Extract the (x, y) coordinate from the center of the cell holding the provided text.  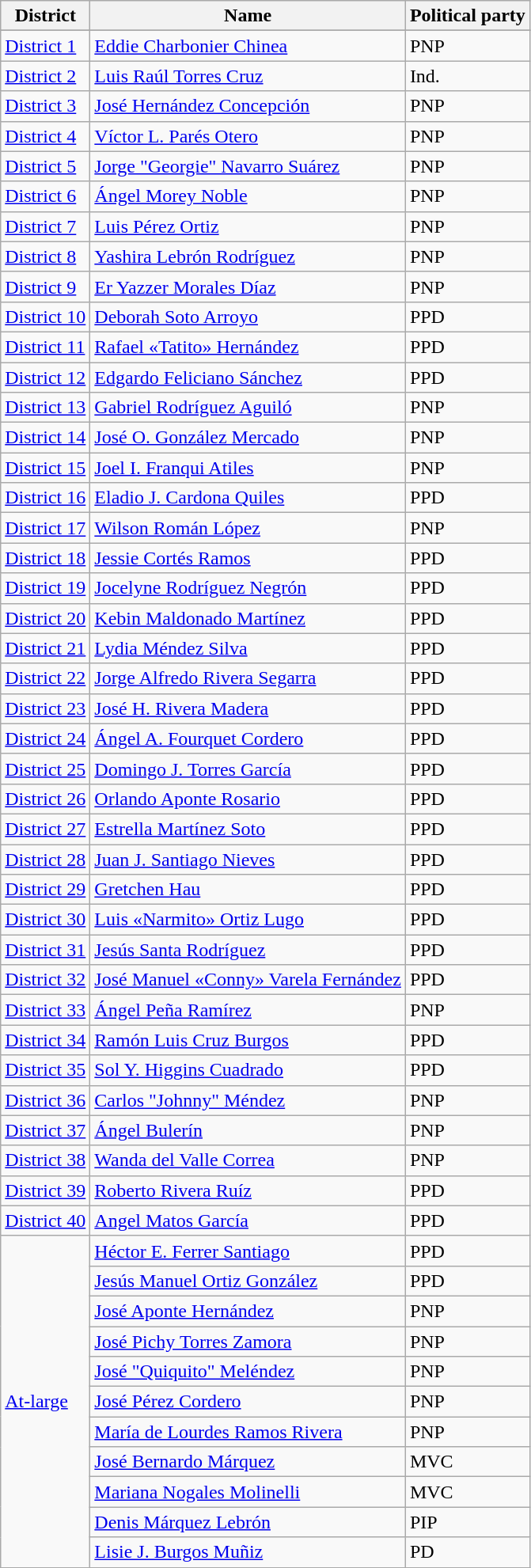
Kebin Maldonado Martínez (248, 618)
José Hernández Concepción (248, 106)
José Pichy Torres Zamora (248, 1342)
District 25 (46, 769)
Luis Raúl Torres Cruz (248, 76)
Eladio J. Cardona Quiles (248, 498)
District 37 (46, 1130)
District 29 (46, 890)
District 5 (46, 166)
Wanda del Valle Correa (248, 1160)
Angel Matos García (248, 1221)
District 30 (46, 920)
District 18 (46, 558)
Yashira Lebrón Rodríguez (248, 256)
District 22 (46, 678)
Joel I. Franqui Atiles (248, 468)
Wilson Román López (248, 528)
District 32 (46, 980)
José O. González Mercado (248, 438)
District 28 (46, 859)
Ángel Peña Ramírez (248, 1010)
Jesús Manuel Ortiz González (248, 1281)
Héctor E. Ferrer Santiago (248, 1251)
District 34 (46, 1040)
José H. Rivera Madera (248, 708)
Luis Pérez Ortiz (248, 226)
District 8 (46, 256)
María de Lourdes Ramos Rivera (248, 1432)
Lydia Méndez Silva (248, 648)
Ramón Luis Cruz Burgos (248, 1040)
District 16 (46, 498)
José Manuel «Conny» Varela Fernández (248, 980)
Orlando Aponte Rosario (248, 799)
Denis Márquez Lebrón (248, 1522)
District 2 (46, 76)
Roberto Rivera Ruíz (248, 1190)
District 4 (46, 136)
District 11 (46, 347)
District 21 (46, 648)
Gabriel Rodríguez Aguiló (248, 408)
District 39 (46, 1190)
District 6 (46, 196)
District 27 (46, 829)
Eddie Charbonier Chinea (248, 46)
Carlos "Johnny" Méndez (248, 1100)
At-large (46, 1401)
District 1 (46, 46)
José Pérez Cordero (248, 1402)
Estrella Martínez Soto (248, 829)
District 9 (46, 287)
District 24 (46, 738)
Er Yazzer Morales Díaz (248, 287)
District 23 (46, 708)
District 36 (46, 1100)
Jocelyne Rodríguez Negrón (248, 588)
José Bernardo Márquez (248, 1462)
Jorge Alfredo Rivera Segarra (248, 678)
Juan J. Santiago Nieves (248, 859)
Ángel A. Fourquet Cordero (248, 738)
Edgardo Feliciano Sánchez (248, 378)
Jorge "Georgie" Navarro Suárez (248, 166)
Víctor L. Parés Otero (248, 136)
District 13 (46, 408)
Ángel Bulerín (248, 1130)
District 40 (46, 1221)
Ángel Morey Noble (248, 196)
District (46, 16)
Ind. (467, 76)
District 33 (46, 1010)
José Aponte Hernández (248, 1311)
District 35 (46, 1070)
Name (248, 16)
José "Quiquito" Meléndez (248, 1372)
District 19 (46, 588)
Mariana Nogales Molinelli (248, 1492)
Rafael «Tatito» Hernández (248, 347)
District 3 (46, 106)
District 12 (46, 378)
Deborah Soto Arroyo (248, 317)
Sol Y. Higgins Cuadrado (248, 1070)
Luis «Narmito» Ortiz Lugo (248, 920)
District 17 (46, 528)
District 38 (46, 1160)
District 14 (46, 438)
PIP (467, 1522)
Lisie J. Burgos Muñiz (248, 1552)
District 20 (46, 618)
District 31 (46, 950)
PD (467, 1552)
District 26 (46, 799)
Jesús Santa Rodríguez (248, 950)
Gretchen Hau (248, 890)
District 10 (46, 317)
District 15 (46, 468)
Jessie Cortés Ramos (248, 558)
Domingo J. Torres García (248, 769)
District 7 (46, 226)
Political party (467, 16)
